For the text-containing cell, return its midpoint in (X, Y) coordinate format. 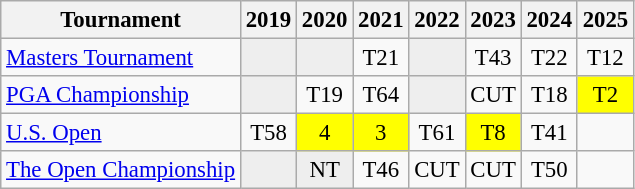
2025 (605, 20)
2024 (549, 20)
3 (381, 133)
NT (325, 170)
T41 (549, 133)
U.S. Open (121, 133)
2022 (437, 20)
2021 (381, 20)
T12 (605, 58)
T58 (268, 133)
Tournament (121, 20)
2023 (493, 20)
T64 (381, 95)
T50 (549, 170)
T46 (381, 170)
T22 (549, 58)
2020 (325, 20)
T43 (493, 58)
T8 (493, 133)
T18 (549, 95)
T2 (605, 95)
T21 (381, 58)
PGA Championship (121, 95)
Masters Tournament (121, 58)
4 (325, 133)
T61 (437, 133)
T19 (325, 95)
The Open Championship (121, 170)
2019 (268, 20)
